Pinpoint the cell where the given text exists, returning its [x, y] midpoint coordinate. 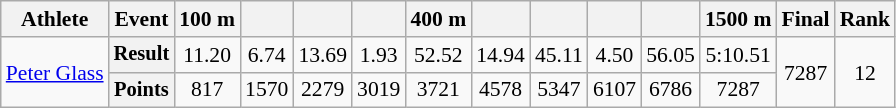
1570 [266, 90]
1500 m [738, 19]
100 m [207, 19]
6.74 [266, 55]
4578 [500, 90]
817 [207, 90]
2279 [322, 90]
Points [142, 90]
11.20 [207, 55]
56.05 [670, 55]
Peter Glass [55, 72]
Athlete [55, 19]
3721 [438, 90]
12 [866, 72]
14.94 [500, 55]
5:10.51 [738, 55]
Result [142, 55]
6107 [614, 90]
13.69 [322, 55]
Rank [866, 19]
1.93 [378, 55]
6786 [670, 90]
3019 [378, 90]
Event [142, 19]
Final [806, 19]
52.52 [438, 55]
5347 [559, 90]
400 m [438, 19]
4.50 [614, 55]
45.11 [559, 55]
